Pinpoint the cell where the given text exists, returning its (X, Y) midpoint coordinate. 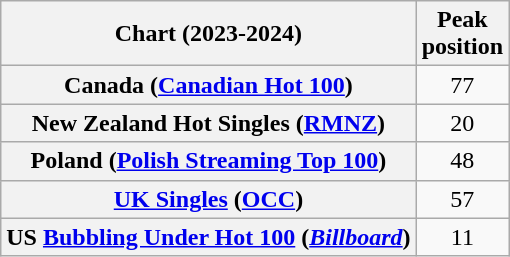
48 (462, 161)
New Zealand Hot Singles (RMNZ) (208, 123)
57 (462, 199)
77 (462, 85)
Poland (Polish Streaming Top 100) (208, 161)
US Bubbling Under Hot 100 (Billboard) (208, 237)
Peakposition (462, 34)
UK Singles (OCC) (208, 199)
11 (462, 237)
Canada (Canadian Hot 100) (208, 85)
Chart (2023-2024) (208, 34)
20 (462, 123)
